Provide the (x, y) coordinate of the cell's center where the given text is located.  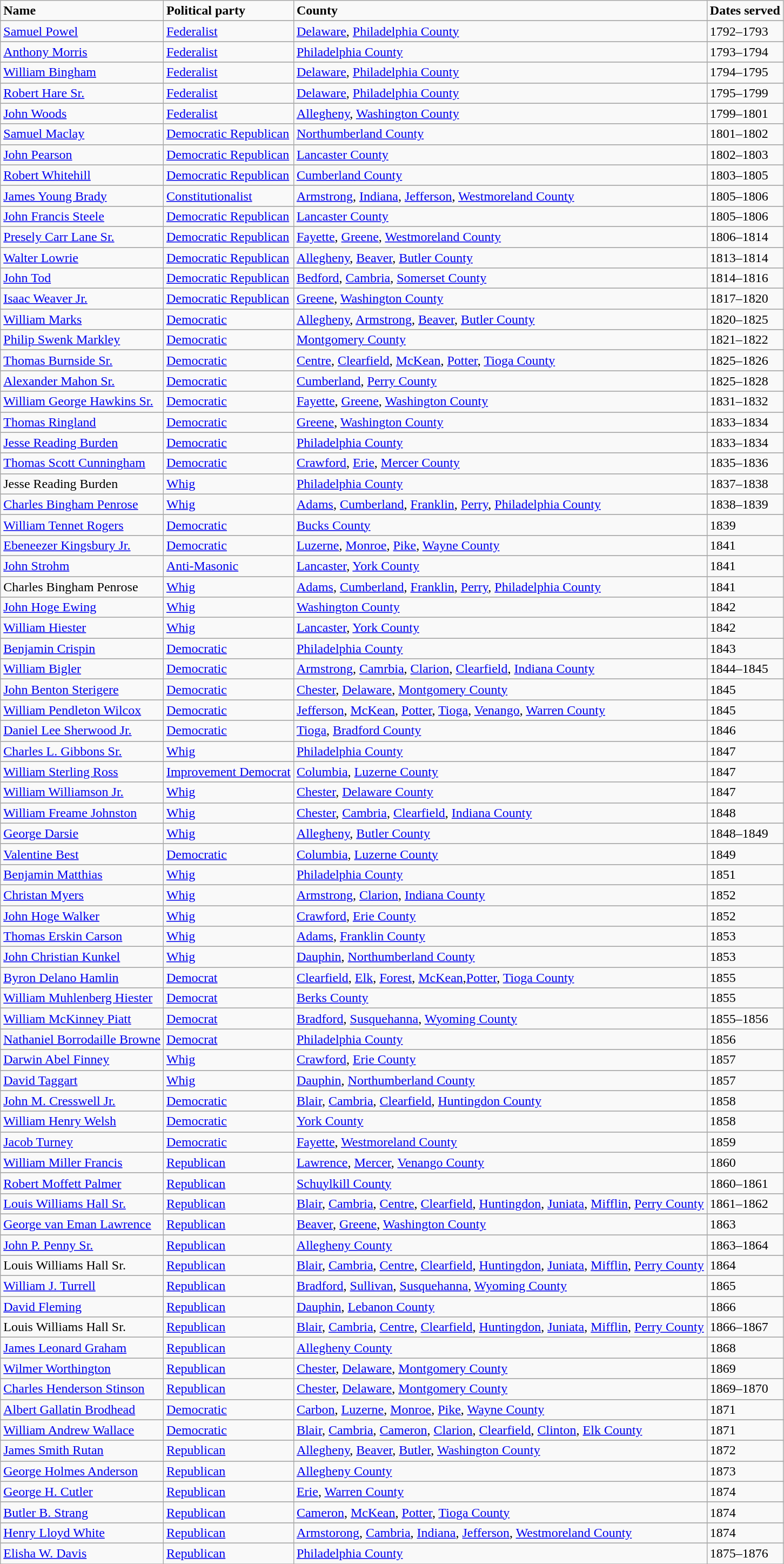
1865 (745, 1286)
1868 (745, 1348)
Bradford, Sullivan, Susquehanna, Wyoming County (500, 1286)
Improvement Democrat (228, 772)
Robert Whitehill (82, 175)
John Christian Kunkel (82, 957)
John Tod (82, 278)
Political party (228, 11)
Armstrong, Clarion, Indiana County (500, 895)
William Williamson Jr. (82, 792)
Erie, Warren County (500, 1492)
William Bigler (82, 669)
1860–1861 (745, 1183)
1848–1849 (745, 833)
1851 (745, 874)
William George Hawkins Sr. (82, 402)
Robert Moffett Palmer (82, 1183)
1803–1805 (745, 175)
Schuylkill County (500, 1183)
1820–1825 (745, 319)
1866–1867 (745, 1327)
Crawford, Erie, Mercer County (500, 463)
Thomas Burnside Sr. (82, 360)
1875–1876 (745, 1553)
Christan Myers (82, 895)
1825–1828 (745, 381)
Darwin Abel Finney (82, 1060)
1872 (745, 1451)
Allegheny, Beaver, Butler, Washington County (500, 1451)
Armstorong, Cambria, Indiana, Jefferson, Westmoreland County (500, 1533)
Adams, Franklin County (500, 937)
1869 (745, 1368)
Chester, Cambria, Clearfield, Indiana County (500, 813)
William J. Turrell (82, 1286)
John Francis Steele (82, 216)
Bradford, Susquehanna, Wyoming County (500, 1019)
1817–1820 (745, 299)
Thomas Ringland (82, 422)
Chester, Delaware County (500, 792)
Bucks County (500, 525)
1802–1803 (745, 155)
Name (82, 11)
Allegheny, Armstrong, Beaver, Butler County (500, 319)
Presely Carr Lane Sr. (82, 237)
John M. Cresswell Jr. (82, 1101)
1838–1839 (745, 504)
1835–1836 (745, 463)
1846 (745, 731)
Alexander Mahon Sr. (82, 381)
1843 (745, 649)
William Bingham (82, 72)
Isaac Weaver Jr. (82, 299)
William Pendleton Wilcox (82, 710)
1831–1832 (745, 402)
Tioga, Bradford County (500, 731)
1859 (745, 1142)
Constitutionalist (228, 196)
Philip Swenk Markley (82, 340)
William Freame Johnston (82, 813)
Fayette, Greene, Washington County (500, 402)
Clearfield, Elk, Forest, McKean,Potter, Tioga County (500, 978)
Blair, Cambria, Clearfield, Huntingdon County (500, 1101)
1855–1856 (745, 1019)
Butler B. Strang (82, 1512)
1869–1870 (745, 1389)
Anthony Morris (82, 52)
1799–1801 (745, 113)
1861–1862 (745, 1204)
William Andrew Wallace (82, 1430)
1793–1794 (745, 52)
Byron Delano Hamlin (82, 978)
Daniel Lee Sherwood Jr. (82, 731)
Walter Lowrie (82, 258)
William Miller Francis (82, 1162)
John P. Penny Sr. (82, 1245)
Nathaniel Borrodaille Browne (82, 1039)
William Hiester (82, 628)
1792–1793 (745, 31)
1856 (745, 1039)
Fayette, Westmoreland County (500, 1142)
John Woods (82, 113)
1825–1826 (745, 360)
John Hoge Ewing (82, 607)
1849 (745, 854)
David Fleming (82, 1307)
Northumberland County (500, 134)
Allegheny, Washington County (500, 113)
1794–1795 (745, 72)
1864 (745, 1266)
Thomas Erskin Carson (82, 937)
1795–1799 (745, 93)
William Henry Welsh (82, 1121)
William Tennet Rogers (82, 525)
Montgomery County (500, 340)
Dauphin, Lebanon County (500, 1307)
Albert Gallatin Brodhead (82, 1409)
George van Eman Lawrence (82, 1224)
Jefferson, McKean, Potter, Tioga, Venango, Warren County (500, 710)
John Hoge Walker (82, 916)
County (500, 11)
1844–1845 (745, 669)
Beaver, Greene, Washington County (500, 1224)
1801–1802 (745, 134)
Valentine Best (82, 854)
Allegheny, Butler County (500, 833)
Cameron, McKean, Potter, Tioga County (500, 1512)
James Smith Rutan (82, 1451)
1837–1838 (745, 484)
York County (500, 1121)
Ebeneezer Kingsbury Jr. (82, 545)
Cumberland County (500, 175)
1860 (745, 1162)
1814–1816 (745, 278)
William Muhlenberg Hiester (82, 998)
1863–1864 (745, 1245)
Armstrong, Camrbia, Clarion, Clearfield, Indiana County (500, 669)
Armstrong, Indiana, Jefferson, Westmoreland County (500, 196)
1873 (745, 1471)
1866 (745, 1307)
George H. Cutler (82, 1492)
Henry Lloyd White (82, 1533)
Charles L. Gibbons Sr. (82, 751)
Fayette, Greene, Westmoreland County (500, 237)
Centre, Clearfield, McKean, Potter, Tioga County (500, 360)
Allegheny, Beaver, Butler County (500, 258)
Anti-Masonic (228, 566)
William Marks (82, 319)
Jacob Turney (82, 1142)
William McKinney Piatt (82, 1019)
Charles Henderson Stinson (82, 1389)
Benjamin Crispin (82, 649)
1821–1822 (745, 340)
James Young Brady (82, 196)
Cumberland, Perry County (500, 381)
Benjamin Matthias (82, 874)
George Holmes Anderson (82, 1471)
1839 (745, 525)
Lawrence, Mercer, Venango County (500, 1162)
Samuel Powel (82, 31)
Bedford, Cambria, Somerset County (500, 278)
Carbon, Luzerne, Monroe, Pike, Wayne County (500, 1409)
Dates served (745, 11)
Blair, Cambria, Cameron, Clarion, Clearfield, Clinton, Elk County (500, 1430)
Elisha W. Davis (82, 1553)
1806–1814 (745, 237)
Samuel Maclay (82, 134)
1863 (745, 1224)
David Taggart (82, 1080)
William Sterling Ross (82, 772)
John Pearson (82, 155)
George Darsie (82, 833)
Washington County (500, 607)
James Leonard Graham (82, 1348)
Wilmer Worthington (82, 1368)
Luzerne, Monroe, Pike, Wayne County (500, 545)
Berks County (500, 998)
1848 (745, 813)
Thomas Scott Cunningham (82, 463)
1813–1814 (745, 258)
John Benton Sterigere (82, 690)
Robert Hare Sr. (82, 93)
John Strohm (82, 566)
